Output the (X, Y) coordinate of the center of the cell containing the given text.  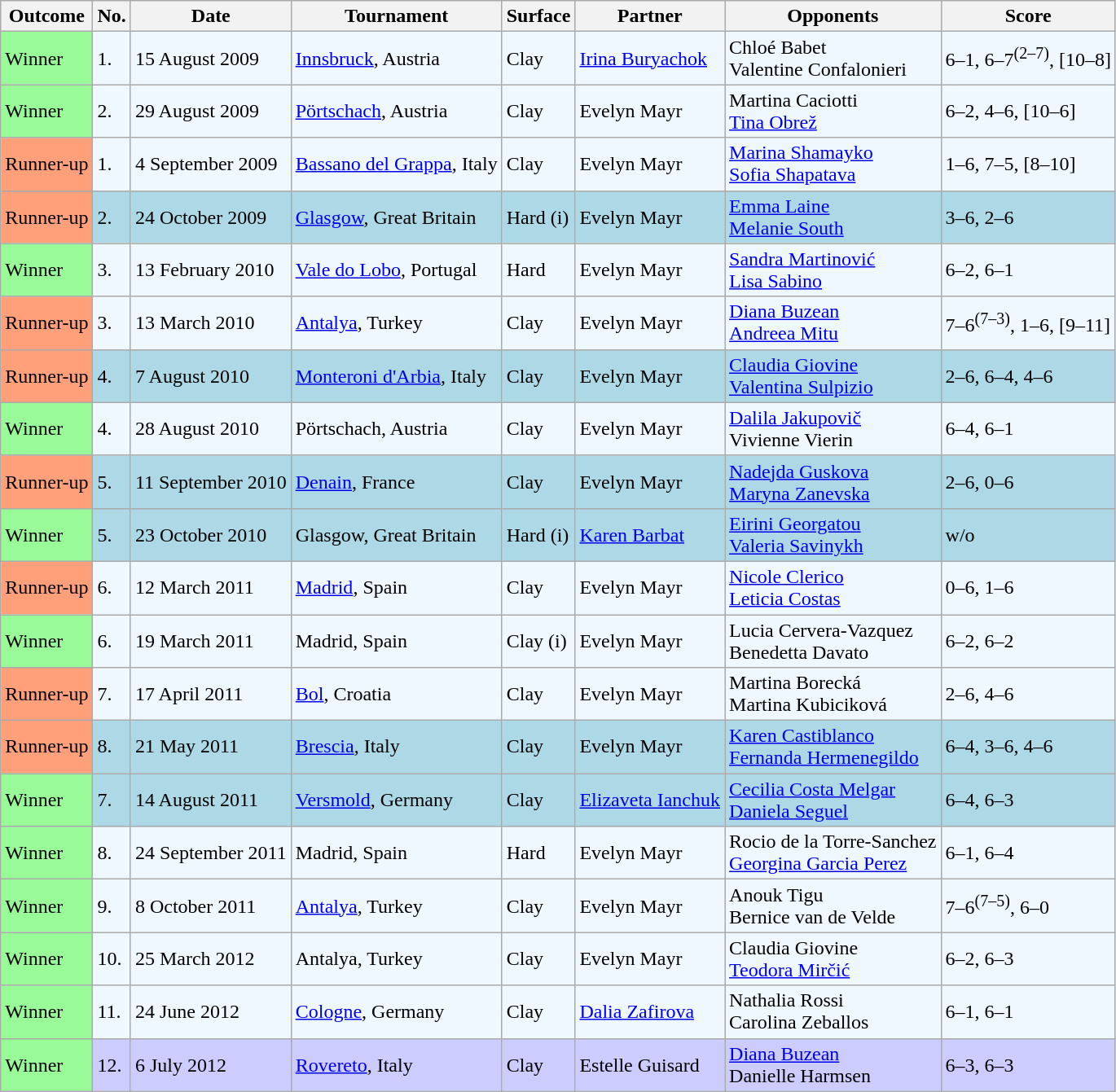
7 August 2010 (210, 376)
2–6, 0–6 (1028, 482)
Irina Buryachok (650, 59)
12 March 2011 (210, 588)
6–1, 6–1 (1028, 1011)
24 September 2011 (210, 853)
29 August 2009 (210, 111)
14 August 2011 (210, 800)
6 July 2012 (210, 1065)
Nicole Clerico Leticia Costas (833, 588)
Cologne, Germany (396, 1011)
7–6(7–5), 6–0 (1028, 906)
Marina Shamayko Sofia Shapatava (833, 164)
4 September 2009 (210, 164)
Estelle Guisard (650, 1065)
Surface (538, 16)
12. (112, 1065)
Score (1028, 16)
Versmold, Germany (396, 800)
No. (112, 16)
11. (112, 1011)
6–2, 4–6, [10–6] (1028, 111)
Brescia, Italy (396, 748)
24 October 2009 (210, 217)
Claudia Giovine Teodora Mirčić (833, 959)
8 October 2011 (210, 906)
Cecilia Costa Melgar Daniela Seguel (833, 800)
17 April 2011 (210, 694)
Date (210, 16)
3–6, 2–6 (1028, 217)
6–4, 3–6, 4–6 (1028, 748)
15 August 2009 (210, 59)
Nadejda Guskova Maryna Zanevska (833, 482)
24 June 2012 (210, 1011)
Tournament (396, 16)
Emma Laine Melanie South (833, 217)
Bassano del Grappa, Italy (396, 164)
Monteroni d'Arbia, Italy (396, 376)
Outcome (47, 16)
Claudia Giovine Valentina Sulpizio (833, 376)
Rovereto, Italy (396, 1065)
6–2, 6–1 (1028, 270)
Dalila Jakupovič Vivienne Vierin (833, 428)
w/o (1028, 534)
Anouk Tigu Bernice van de Velde (833, 906)
21 May 2011 (210, 748)
2–6, 4–6 (1028, 694)
9. (112, 906)
Bol, Croatia (396, 694)
Diana Buzean Andreea Mitu (833, 322)
Elizaveta Ianchuk (650, 800)
19 March 2011 (210, 640)
Denain, France (396, 482)
Opponents (833, 16)
0–6, 1–6 (1028, 588)
13 February 2010 (210, 270)
Innsbruck, Austria (396, 59)
Chloé Babet Valentine Confalonieri (833, 59)
Clay (i) (538, 640)
13 March 2010 (210, 322)
Vale do Lobo, Portugal (396, 270)
6–3, 6–3 (1028, 1065)
Nathalia Rossi Carolina Zeballos (833, 1011)
1–6, 7–5, [8–10] (1028, 164)
6–2, 6–3 (1028, 959)
Eirini Georgatou Valeria Savinykh (833, 534)
6–4, 6–1 (1028, 428)
6–4, 6–3 (1028, 800)
Lucia Cervera-Vazquez Benedetta Davato (833, 640)
7–6(7–3), 1–6, [9–11] (1028, 322)
6–1, 6–4 (1028, 853)
6–1, 6–7(2–7), [10–8] (1028, 59)
23 October 2010 (210, 534)
Rocio de la Torre-Sanchez Georgina Garcia Perez (833, 853)
28 August 2010 (210, 428)
6–2, 6–2 (1028, 640)
Karen Castiblanco Fernanda Hermenegildo (833, 748)
2–6, 6–4, 4–6 (1028, 376)
Dalia Zafirova (650, 1011)
Partner (650, 16)
10. (112, 959)
Martina Borecká Martina Kubiciková (833, 694)
Diana Buzean Danielle Harmsen (833, 1065)
Karen Barbat (650, 534)
25 March 2012 (210, 959)
11 September 2010 (210, 482)
Sandra Martinović Lisa Sabino (833, 270)
Martina Caciotti Tina Obrež (833, 111)
